Scan for the cell matching the given text and deliver its [x, y] coordinate at center. 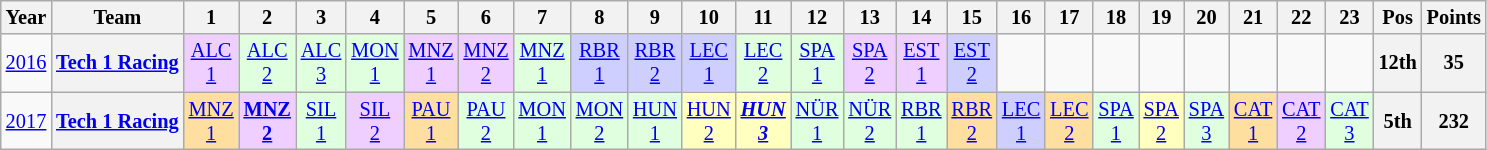
4 [374, 17]
HUN1 [655, 121]
PAU2 [486, 121]
SIL1 [321, 121]
CAT3 [1349, 121]
10 [709, 17]
22 [1301, 17]
5th [1398, 121]
2016 [26, 63]
12 [818, 17]
ALC1 [212, 63]
21 [1253, 17]
232 [1454, 121]
1 [212, 17]
HUN3 [764, 121]
15 [972, 17]
18 [1116, 17]
CAT1 [1253, 121]
19 [1162, 17]
17 [1069, 17]
16 [1021, 17]
5 [432, 17]
ALC3 [321, 63]
11 [764, 17]
MON2 [600, 121]
NÜR2 [870, 121]
35 [1454, 63]
SPA3 [1206, 121]
13 [870, 17]
6 [486, 17]
Year [26, 17]
2 [268, 17]
3 [321, 17]
CAT2 [1301, 121]
Points [1454, 17]
23 [1349, 17]
SIL2 [374, 121]
20 [1206, 17]
8 [600, 17]
EST1 [921, 63]
Pos [1398, 17]
EST2 [972, 63]
9 [655, 17]
Team [117, 17]
2017 [26, 121]
ALC2 [268, 63]
NÜR1 [818, 121]
HUN2 [709, 121]
14 [921, 17]
7 [542, 17]
PAU1 [432, 121]
12th [1398, 63]
